Return the [x, y] coordinate for the center point of the cell that contains the specified text.  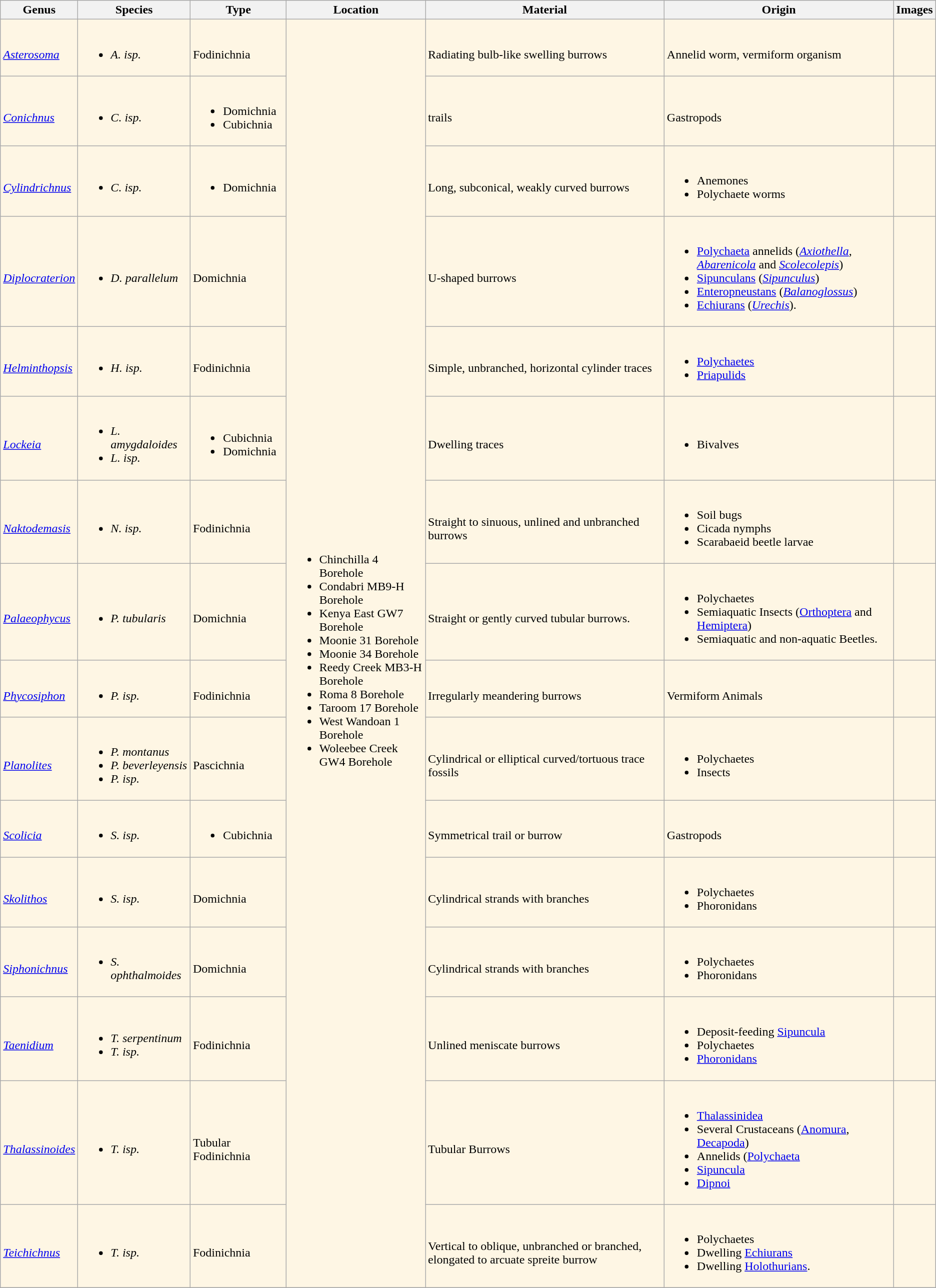
PolychaetesSemiaquatic Insects (Orthoptera and Hemiptera)Semiaquatic and non-aquatic Beetles. [779, 612]
Planolites [39, 759]
Images [914, 10]
Cylindrical or elliptical curved/tortuous trace fossils [545, 759]
Polychaeta annelids (Axiothella, Abarenicola and Scolecolepis)Sipunculans (Sipunculus)Enteropneustans (Balanoglossus)Echiurans (Urechis). [779, 271]
Origin [779, 10]
Irregularly meandering burrows [545, 689]
ThalassinideaSeveral Crustaceans (Anomura, Decapoda)Annelids (PolychaetaSipunculaDipnoi [779, 1143]
DomichniaCubichnia [238, 111]
Long, subconical, weakly curved burrows [545, 181]
Radiating bulb-like swelling burrows [545, 48]
PolychaetesPriapulids [779, 361]
Species [134, 10]
Symmetrical trail or burrow [545, 829]
Scolicia [39, 829]
Vermiform Animals [779, 689]
Thalassinoides [39, 1143]
PolychaetesInsects [779, 759]
H. isp. [134, 361]
Teichichnus [39, 1247]
N. isp. [134, 522]
Pascichnia [238, 759]
Siphonichnus [39, 962]
Material [545, 10]
Conichnus [39, 111]
P. isp. [134, 689]
Palaeophycus [39, 612]
Cubichnia [238, 829]
Skolithos [39, 892]
AnemonesPolychaete worms [779, 181]
Cylindrichnus [39, 181]
Annelid worm, vermiform organism [779, 48]
Location [356, 10]
Bivalves [779, 438]
Deposit-feeding SipunculaPolychaetesPhoronidans [779, 1039]
D. parallelum [134, 271]
Unlined meniscate burrows [545, 1039]
Taenidium [39, 1039]
U-shaped burrows [545, 271]
A. isp. [134, 48]
P. tubularis [134, 612]
Tubular Fodinichnia [238, 1143]
Tubular Burrows [545, 1143]
Helminthopsis [39, 361]
Type [238, 10]
Genus [39, 10]
Phycosiphon [39, 689]
Vertical to oblique, unbranched or branched, elongated to arcuate spreite burrow [545, 1247]
Dwelling traces [545, 438]
trails [545, 111]
Simple, unbranched, horizontal cylinder traces [545, 361]
Soil bugsCicada nymphsScarabaeid beetle larvae [779, 522]
CubichniaDomichnia [238, 438]
P. montanusP. beverleyensisP. isp. [134, 759]
T. serpentinumT. isp. [134, 1039]
L. amygdaloidesL. isp. [134, 438]
S. ophthalmoides [134, 962]
Straight to sinuous, unlined and unbranched burrows [545, 522]
Lockeia [39, 438]
Naktodemasis [39, 522]
PolychaetesDwelling EchiuransDwelling Holothurians. [779, 1247]
Diplocraterion [39, 271]
Straight or gently curved tubular burrows. [545, 612]
Asterosoma [39, 48]
